Output the [x, y] coordinate of the center of the cell containing the given text.  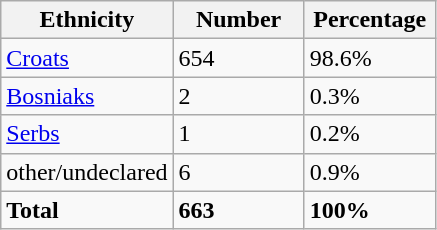
Percentage [370, 20]
other/undeclared [87, 172]
100% [370, 210]
0.9% [370, 172]
Croats [87, 58]
2 [238, 96]
Number [238, 20]
Ethnicity [87, 20]
0.3% [370, 96]
1 [238, 134]
Total [87, 210]
98.6% [370, 58]
654 [238, 58]
Bosniaks [87, 96]
0.2% [370, 134]
Serbs [87, 134]
663 [238, 210]
6 [238, 172]
